Return the (X, Y) coordinate for the center point of the cell that contains the specified text.  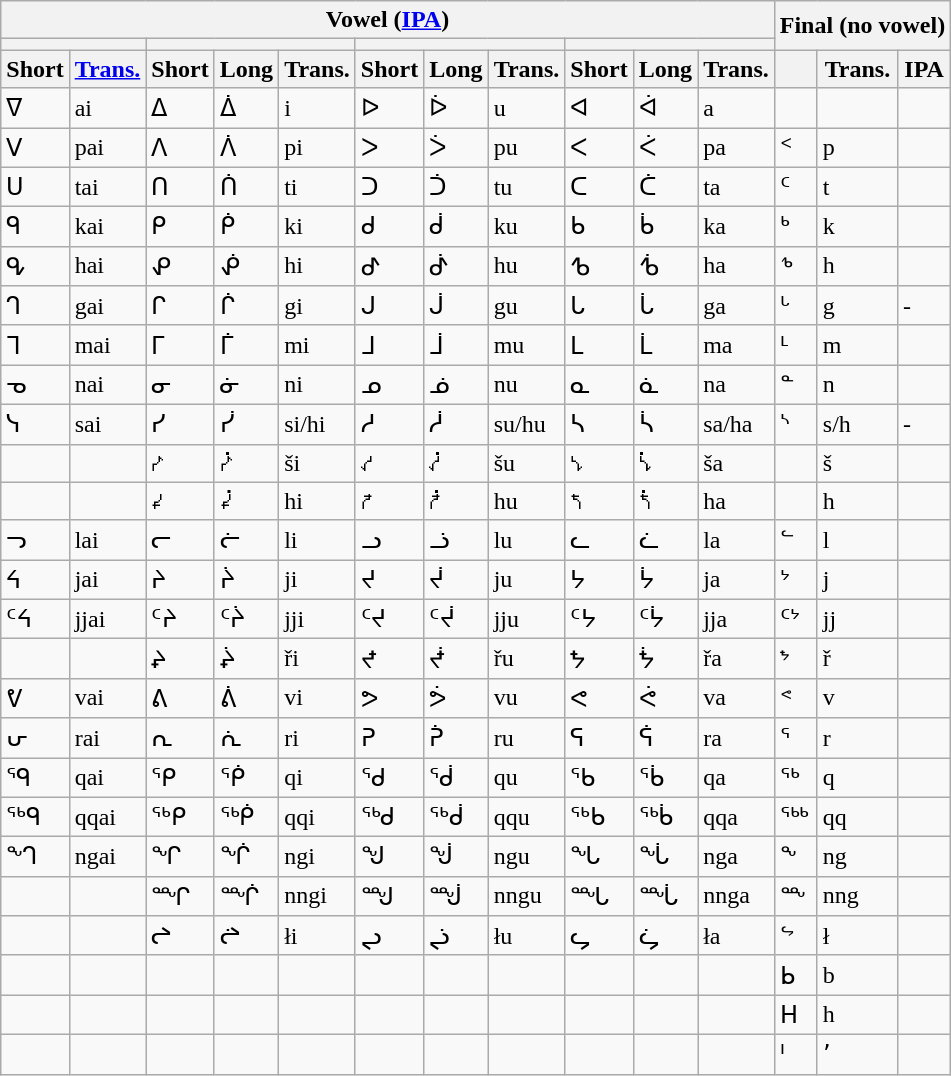
ᖀ (246, 778)
tai (108, 187)
ᑦᔮ (665, 619)
ru (526, 738)
ᖕ (796, 857)
ři (318, 659)
ᖢ (389, 936)
r (857, 738)
łu (526, 936)
ᕙ (599, 698)
g (857, 306)
ᖅᑰ (456, 817)
ᑲ (599, 227)
ᓕ (180, 540)
su/hu (526, 424)
ᔾ (796, 580)
šu (526, 463)
ngi (318, 857)
ᒌ (246, 306)
ᒡ (796, 306)
𑪲 (389, 501)
ngai (108, 857)
łi (318, 936)
jji (318, 619)
ja (736, 580)
mi (318, 345)
ᕕ (180, 698)
ᒃ (796, 227)
ᕈ (389, 738)
v (857, 698)
n (857, 385)
a (736, 108)
𑪱 (246, 501)
ᓰ (246, 424)
ᑖ (665, 187)
ł (857, 936)
𑪴 (599, 501)
ᐁ (35, 108)
𑪰 (180, 501)
ᐋ (665, 108)
ᐃ (180, 108)
ᓗ (389, 540)
ᑰ (456, 227)
ᓓ (35, 540)
ᖦ (796, 936)
qqu (526, 817)
ᒣ (35, 345)
𑪻 (665, 463)
ᖪ (389, 659)
ᑐ (389, 187)
ᑦᔫ (456, 619)
jj (857, 619)
ᑦᔾ (796, 619)
kai (108, 227)
ᑌ (35, 187)
ᔮ (665, 580)
ᑦ (796, 187)
s/h (857, 424)
qi (318, 778)
ła (736, 936)
ᕚ (665, 698)
qqa (736, 817)
ᑊ (796, 1054)
lai (108, 540)
ᕸ (456, 266)
ta (736, 187)
ᖨ (180, 659)
vi (318, 698)
ᖒ (456, 857)
ᕿ (180, 778)
k (857, 227)
qa (736, 778)
ᐴ (456, 148)
ᔦ (35, 580)
řu (526, 659)
ji (318, 580)
nngu (526, 896)
nngi (318, 896)
ᔩ (246, 580)
ᐱ (180, 148)
ᕂ (35, 738)
ᑦᔨ (180, 619)
ᖐ (246, 857)
b (857, 975)
ga (736, 306)
𑪸 (389, 463)
mai (108, 345)
ᙴ (456, 896)
ᒋ (180, 306)
ᑦᔩ (246, 619)
ᒐ (599, 306)
ᕺ (665, 266)
ᓯ (180, 424)
ᐸ (599, 148)
ᖅᑮ (246, 817)
ᕻ (796, 266)
ᙵ (599, 896)
ᖫ (456, 659)
jai (108, 580)
ᐊ (599, 108)
la (736, 540)
ᑮ (246, 227)
ᐯ (35, 148)
ᒎ (456, 306)
ᖃ (599, 778)
ᑦᔪ (389, 619)
ᖯ (796, 975)
ᕗ (389, 698)
ᕆ (180, 738)
u (526, 108)
ᒧ (389, 345)
ᓖ (246, 540)
nga (736, 857)
ᑭ (180, 227)
ᓭ (35, 424)
ᕐ (796, 738)
ᓘ (456, 540)
ᖬ (599, 659)
t (857, 187)
ki (318, 227)
ᕶ (246, 266)
ᙱ (180, 896)
ᓇ (599, 385)
ʼ (857, 1054)
ᐅ (389, 108)
qq (857, 817)
𑪳 (456, 501)
ᑕ (599, 187)
ᖮ (796, 659)
ᓛ (665, 540)
ᕼ (796, 1015)
𑪹 (456, 463)
ᐆ (456, 108)
ᕌ (665, 738)
ngu (526, 857)
ᕓ (35, 698)
𑪵 (665, 501)
ᑏ (246, 187)
l (857, 540)
ᑑ (456, 187)
vai (108, 698)
ᖅᑳ (665, 817)
tu (526, 187)
ša (736, 463)
ᑉ (796, 148)
ᓐ (796, 385)
ᑦᔭ (599, 619)
š (857, 463)
ᖅᑯ (389, 817)
ᕴ (35, 266)
qqai (108, 817)
ti (318, 187)
sa/ha (736, 424)
ᙰ (35, 857)
m (857, 345)
ku (526, 227)
IPA (924, 69)
pi (318, 148)
ᓄ (389, 385)
ᖠ (180, 936)
ᖭ (665, 659)
ᑦᔦ (35, 619)
ᓈ (665, 385)
ᕋ (599, 738)
qu (526, 778)
ᒻ (796, 345)
qai (108, 778)
ᖄ (665, 778)
vu (526, 698)
𑪷 (246, 463)
gu (526, 306)
ᙶ (665, 896)
pai (108, 148)
ᒦ (246, 345)
ᖣ (456, 936)
i (318, 108)
ᓅ (456, 385)
ᐲ (246, 148)
ᑫ (35, 227)
ᖅᑭ (180, 817)
nnga (736, 896)
ᖡ (246, 936)
ᔭ (599, 580)
va (736, 698)
jja (736, 619)
nu (526, 385)
li (318, 540)
ᔫ (456, 580)
ᔨ (180, 580)
ᓃ (246, 385)
si/hi (318, 424)
ra (736, 738)
nai (108, 385)
ᓱ (389, 424)
ᔪ (389, 580)
ᓪ (796, 540)
ř (857, 659)
ᐹ (665, 148)
pa (736, 148)
q (857, 778)
ᖤ (599, 936)
řa (736, 659)
ᒫ (665, 345)
ᐄ (246, 108)
pu (526, 148)
ᖑ (389, 857)
ᓴ (599, 424)
ᙯ (35, 778)
ᕷ (389, 266)
ᖂ (456, 778)
ᐳ (389, 148)
ᖁ (389, 778)
ᖅᑫ (35, 817)
ᒥ (180, 345)
Final (no vowel) (862, 26)
ᖔ (665, 857)
hai (108, 266)
ᒍ (389, 306)
ᙲ (246, 896)
ᒨ (456, 345)
ᑯ (389, 227)
ᓲ (456, 424)
ᕹ (599, 266)
qqi (318, 817)
ᕇ (246, 738)
ᕝ (796, 698)
ma (736, 345)
ᖅᑲ (599, 817)
𑪶 (180, 463)
nng (857, 896)
p (857, 148)
Vowel (IPA) (388, 20)
ᓵ (665, 424)
ᒉ (35, 306)
jjai (108, 619)
ᔅ (796, 424)
ᙳ (389, 896)
gai (108, 306)
𑪺 (599, 463)
ka (736, 227)
ᒪ (599, 345)
ᖥ (665, 936)
ᖅ (796, 778)
ᖅᒃ (796, 817)
na (736, 385)
ni (318, 385)
rai (108, 738)
ai (108, 108)
lu (526, 540)
ri (318, 738)
ᑳ (665, 227)
j (857, 580)
ng (857, 857)
ᑎ (180, 187)
ᖩ (246, 659)
mu (526, 345)
ᕉ (456, 738)
sai (108, 424)
ᓚ (599, 540)
ᕵ (180, 266)
ši (318, 463)
gi (318, 306)
ᖓ (599, 857)
ᓂ (180, 385)
ᕘ (456, 698)
jju (526, 619)
ᕖ (246, 698)
ju (526, 580)
ᖏ (180, 857)
ᖖ (796, 896)
ᓀ (35, 385)
ᒑ (665, 306)
